Find where the given text appears and provide that cell's center as [X, Y] coordinate. 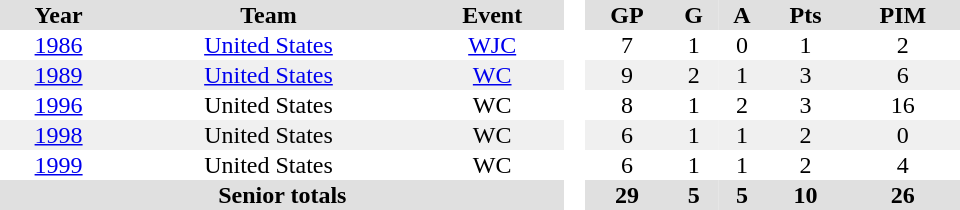
1989 [58, 75]
16 [903, 105]
1998 [58, 135]
PIM [903, 15]
10 [805, 195]
A [742, 15]
9 [626, 75]
4 [903, 165]
26 [903, 195]
G [694, 15]
1999 [58, 165]
Senior totals [282, 195]
1996 [58, 105]
Pts [805, 15]
8 [626, 105]
29 [626, 195]
Year [58, 15]
GP [626, 15]
Event [492, 15]
WJC [492, 45]
1986 [58, 45]
7 [626, 45]
Team [268, 15]
